Locate the cell with the specified text and output its (X, Y) center coordinate. 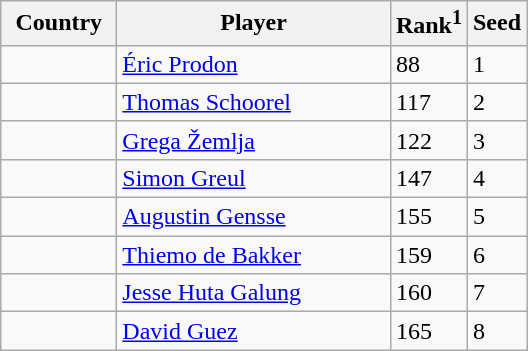
Jesse Huta Galung (254, 293)
1 (496, 64)
2 (496, 102)
5 (496, 217)
8 (496, 331)
88 (428, 64)
Player (254, 24)
Simon Greul (254, 178)
3 (496, 140)
7 (496, 293)
Country (59, 24)
6 (496, 255)
117 (428, 102)
155 (428, 217)
159 (428, 255)
Thomas Schoorel (254, 102)
122 (428, 140)
Seed (496, 24)
160 (428, 293)
Grega Žemlja (254, 140)
165 (428, 331)
4 (496, 178)
Éric Prodon (254, 64)
Augustin Gensse (254, 217)
Rank1 (428, 24)
147 (428, 178)
David Guez (254, 331)
Thiemo de Bakker (254, 255)
